Scan for the cell matching the given text and deliver its [x, y] coordinate at center. 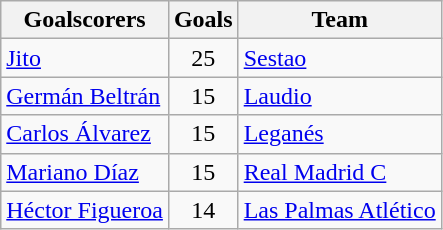
Héctor Figueroa [85, 210]
Team [340, 20]
Goals [203, 20]
Jito [85, 58]
14 [203, 210]
Carlos Álvarez [85, 134]
Laudio [340, 96]
Real Madrid C [340, 172]
Leganés [340, 134]
Goalscorers [85, 20]
Las Palmas Atlético [340, 210]
Sestao [340, 58]
25 [203, 58]
Germán Beltrán [85, 96]
Mariano Díaz [85, 172]
